From the cell containing the given text, extract its center point as [x, y] coordinate. 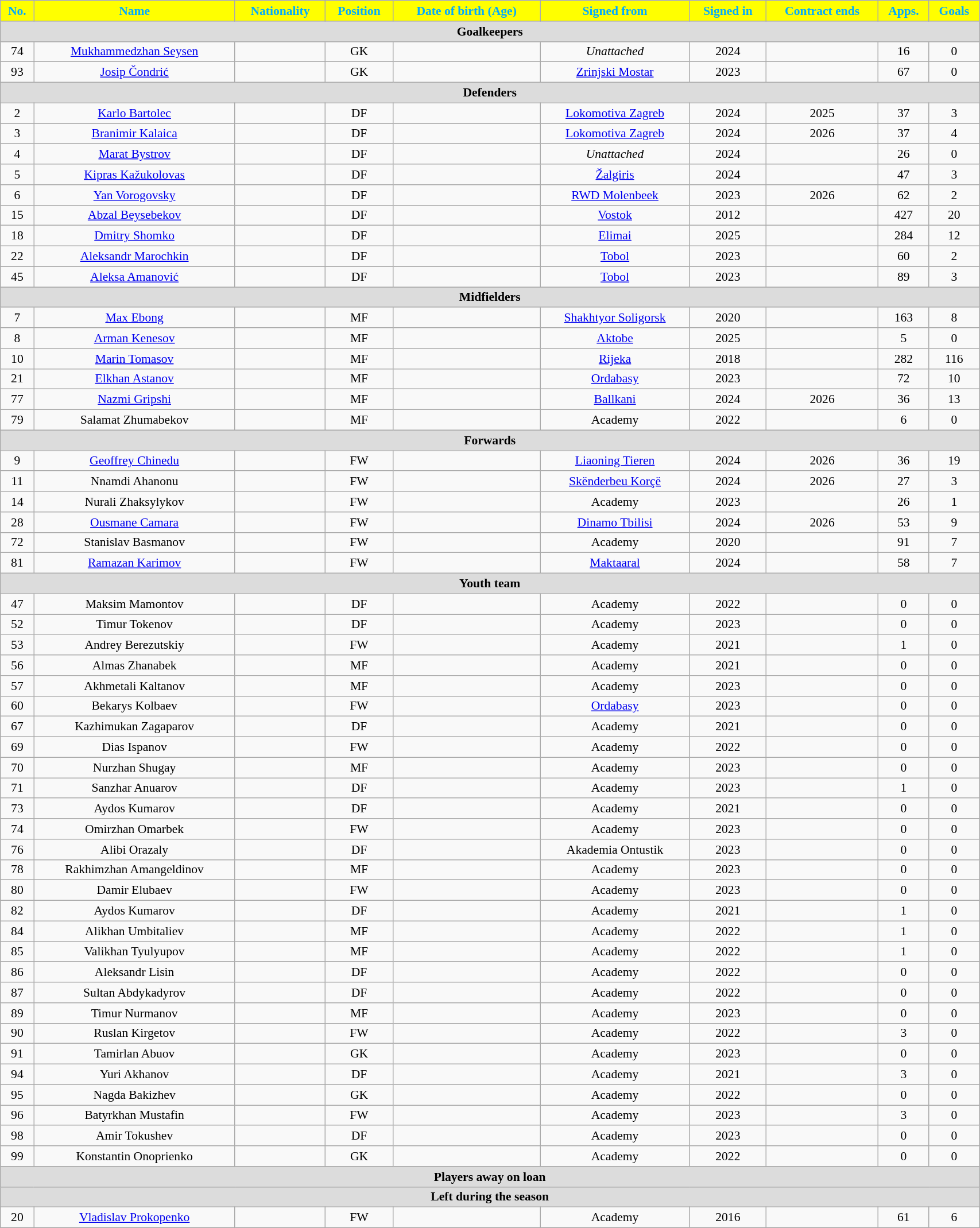
78 [17, 870]
Ruslan Kirgetov [134, 1033]
81 [17, 563]
52 [17, 625]
Dinamo Tbilisi [615, 522]
Abzal Beysebekov [134, 215]
Akhmetali Kaltanov [134, 686]
14 [17, 502]
Midfielders [490, 297]
Yan Vorogovsky [134, 195]
Bekarys Kolbaev [134, 706]
56 [17, 665]
Aktobe [615, 338]
Alibi Orazaly [134, 850]
Aleksa Amanović [134, 277]
Elkhan Astanov [134, 379]
284 [904, 236]
Nationality [280, 11]
Nagda Bakizhev [134, 1095]
Signed from [615, 11]
Youth team [490, 584]
95 [17, 1095]
Signed in [728, 11]
79 [17, 420]
93 [17, 72]
Forwards [490, 440]
Salamat Zhumabekov [134, 420]
Valikhan Tyulyupov [134, 952]
Defenders [490, 93]
Players away on loan [490, 1177]
28 [17, 522]
Branimir Kalaica [134, 134]
90 [17, 1033]
Amir Tokushev [134, 1136]
Geoffrey Chinedu [134, 461]
45 [17, 277]
94 [17, 1075]
Aleksandr Lisin [134, 973]
18 [17, 236]
Vladislav Prokopenko [134, 1218]
Left during the season [490, 1197]
82 [17, 911]
Mukhammedzhan Seysen [134, 52]
No. [17, 11]
Damir Elubaev [134, 890]
Nazmi Gripshi [134, 400]
Timur Tokenov [134, 625]
13 [954, 400]
Sultan Abdykadyrov [134, 993]
Nnamdi Ahanonu [134, 482]
Nurzhan Shugay [134, 768]
Contract ends [822, 11]
116 [954, 359]
76 [17, 850]
Position [359, 11]
Timur Nurmanov [134, 1013]
Omirzhan Omarbek [134, 829]
12 [954, 236]
Apps. [904, 11]
19 [954, 461]
Aleksandr Marochkin [134, 257]
22 [17, 257]
Žalgiris [615, 175]
69 [17, 747]
77 [17, 400]
80 [17, 890]
Tamirlan Abuov [134, 1054]
Kazhimukan Zagaparov [134, 727]
84 [17, 931]
Yuri Akhanov [134, 1075]
2016 [728, 1218]
96 [17, 1115]
Akademia Ontustik [615, 850]
Zrinjski Mostar [615, 72]
Vostok [615, 215]
99 [17, 1156]
86 [17, 973]
58 [904, 563]
Ousmane Camara [134, 522]
Maksim Mamontov [134, 604]
87 [17, 993]
Ramazan Karimov [134, 563]
Goals [954, 11]
Marat Bystrov [134, 154]
11 [17, 482]
Skënderbeu Korçë [615, 482]
Almas Zhanabek [134, 665]
62 [904, 195]
Rijeka [615, 359]
15 [17, 215]
Date of birth (Age) [466, 11]
427 [904, 215]
Shakhtyor Soligorsk [615, 318]
2012 [728, 215]
71 [17, 788]
Sanzhar Anuarov [134, 788]
Maktaaral [615, 563]
21 [17, 379]
Karlo Bartolec [134, 113]
Name [134, 11]
Goalkeepers [490, 32]
61 [904, 1218]
85 [17, 952]
Dmitry Shomko [134, 236]
Max Ebong [134, 318]
RWD Molenbeek [615, 195]
163 [904, 318]
282 [904, 359]
70 [17, 768]
Konstantin Onoprienko [134, 1156]
Kipras Kažukolovas [134, 175]
Stanislav Basmanov [134, 543]
Dias Ispanov [134, 747]
2018 [728, 359]
Andrey Berezutskiy [134, 645]
Marin Tomasov [134, 359]
16 [904, 52]
73 [17, 809]
Ballkani [615, 400]
Batyrkhan Mustafin [134, 1115]
Arman Kenesov [134, 338]
Alikhan Umbitaliev [134, 931]
Elimai [615, 236]
Nurali Zhaksylykov [134, 502]
57 [17, 686]
98 [17, 1136]
Josip Čondrić [134, 72]
Rakhimzhan Amangeldinov [134, 870]
27 [904, 482]
Liaoning Tieren [615, 461]
